Output the (X, Y) coordinate of the center of the cell containing the given text.  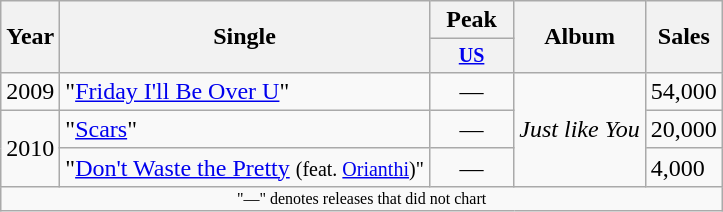
54,000 (684, 91)
"Friday I'll Be Over U" (245, 91)
2009 (30, 91)
Album (580, 37)
Peak (471, 20)
"Scars" (245, 129)
Just like You (580, 129)
"Don't Waste the Pretty (feat. Orianthi)" (245, 167)
2010 (30, 148)
US (471, 56)
Sales (684, 37)
Single (245, 37)
"—" denotes releases that did not chart (362, 198)
20,000 (684, 129)
Year (30, 37)
4,000 (684, 167)
